Determine the (X, Y) coordinate at the center of the cell enclosing the given text.  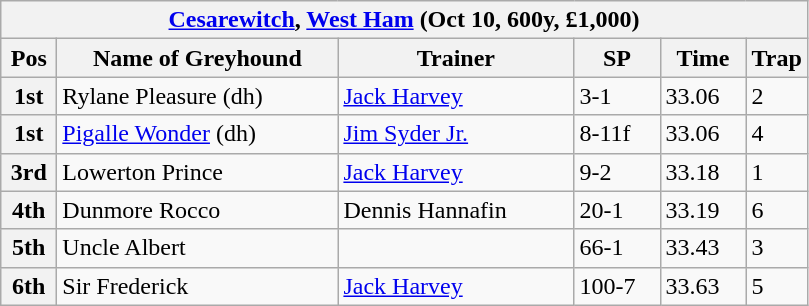
20-1 (617, 210)
Trainer (456, 58)
33.43 (703, 248)
6th (29, 286)
Pos (29, 58)
Rylane Pleasure (dh) (198, 96)
Sir Frederick (198, 286)
33.19 (703, 210)
100-7 (617, 286)
Pigalle Wonder (dh) (198, 134)
66-1 (617, 248)
3 (776, 248)
9-2 (617, 172)
4th (29, 210)
5 (776, 286)
Name of Greyhound (198, 58)
8-11f (617, 134)
Time (703, 58)
Trap (776, 58)
Cesarewitch, West Ham (Oct 10, 600y, £1,000) (404, 20)
3rd (29, 172)
33.63 (703, 286)
3-1 (617, 96)
6 (776, 210)
SP (617, 58)
Uncle Albert (198, 248)
1 (776, 172)
33.18 (703, 172)
2 (776, 96)
Lowerton Prince (198, 172)
4 (776, 134)
Jim Syder Jr. (456, 134)
5th (29, 248)
Dunmore Rocco (198, 210)
Dennis Hannafin (456, 210)
